Detect which cell encompasses the target text, then output its (x, y) center coordinate. 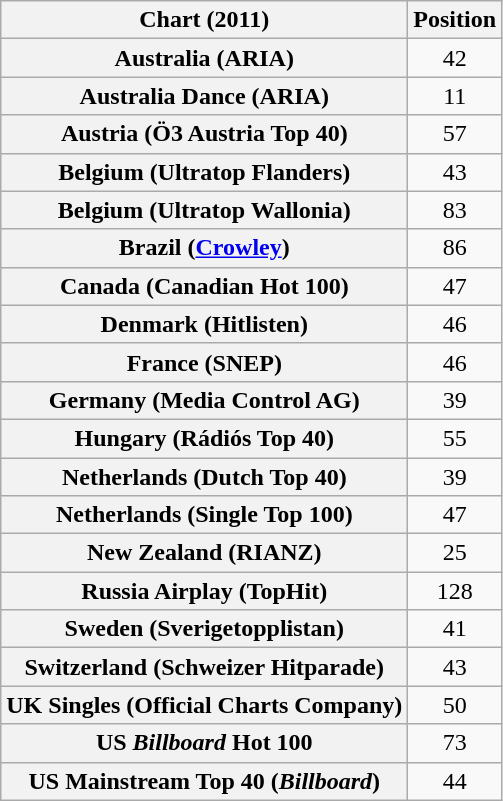
Australia (ARIA) (204, 58)
Belgium (Ultratop Wallonia) (204, 210)
41 (455, 629)
44 (455, 781)
25 (455, 553)
US Mainstream Top 40 (Billboard) (204, 781)
Belgium (Ultratop Flanders) (204, 172)
Germany (Media Control AG) (204, 400)
Hungary (Rádiós Top 40) (204, 438)
Russia Airplay (TopHit) (204, 591)
US Billboard Hot 100 (204, 743)
Canada (Canadian Hot 100) (204, 286)
Switzerland (Schweizer Hitparade) (204, 667)
New Zealand (RIANZ) (204, 553)
55 (455, 438)
UK Singles (Official Charts Company) (204, 705)
Netherlands (Single Top 100) (204, 515)
Brazil (Crowley) (204, 248)
83 (455, 210)
Sweden (Sverigetopplistan) (204, 629)
86 (455, 248)
Chart (2011) (204, 20)
42 (455, 58)
11 (455, 96)
Austria (Ö3 Austria Top 40) (204, 134)
Australia Dance (ARIA) (204, 96)
Netherlands (Dutch Top 40) (204, 477)
France (SNEP) (204, 362)
57 (455, 134)
Position (455, 20)
128 (455, 591)
50 (455, 705)
73 (455, 743)
Denmark (Hitlisten) (204, 324)
